Identify which cell holds the provided text, then report its [x, y] central coordinate. 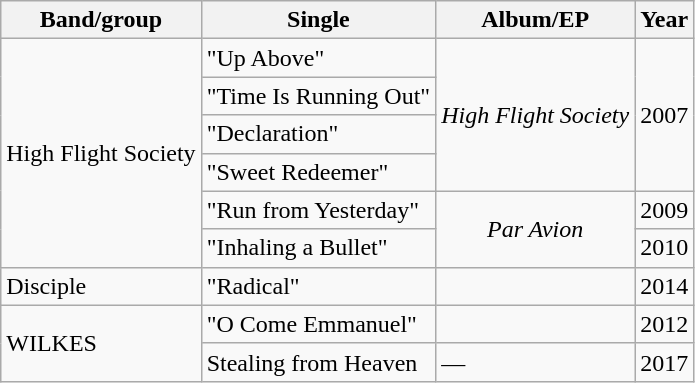
Band/group [101, 20]
"Inhaling a Bullet" [318, 248]
2017 [664, 362]
"Up Above" [318, 58]
WILKES [101, 343]
Album/EP [536, 20]
"Run from Yesterday" [318, 210]
2007 [664, 115]
Stealing from Heaven [318, 362]
"Declaration" [318, 134]
2009 [664, 210]
2014 [664, 286]
Disciple [101, 286]
"Radical" [318, 286]
"Sweet Redeemer" [318, 172]
"Time Is Running Out" [318, 96]
2012 [664, 324]
Year [664, 20]
"O Come Emmanuel" [318, 324]
Par Avion [536, 229]
2010 [664, 248]
— [536, 362]
Single [318, 20]
